Identify which cell holds the provided text, then report its [x, y] central coordinate. 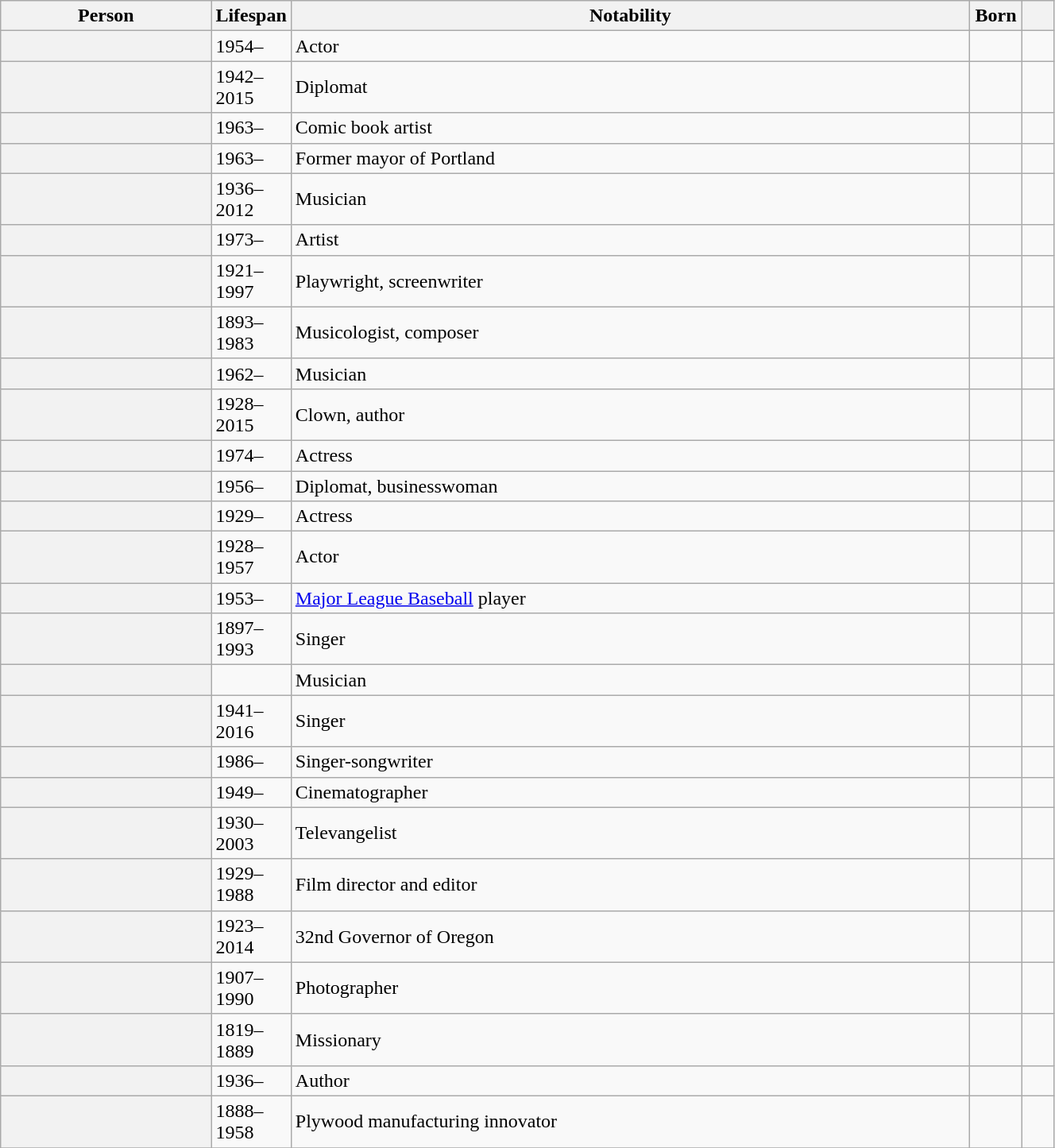
1893–1983 [251, 332]
1941–2016 [251, 721]
Lifespan [251, 16]
1962– [251, 373]
Televangelist [630, 833]
Playwright, screenwriter [630, 281]
1928–1957 [251, 558]
1930–2003 [251, 833]
1942–2015 [251, 87]
Major League Baseball player [630, 598]
1929–1988 [251, 885]
1888–1958 [251, 1122]
1986– [251, 762]
Comic book artist [630, 128]
1954– [251, 46]
1921–1997 [251, 281]
Former mayor of Portland [630, 158]
1897–1993 [251, 639]
Born [995, 16]
1953– [251, 598]
Cinematographer [630, 792]
Diplomat [630, 87]
1974– [251, 455]
Clown, author [630, 415]
Diplomat, businesswoman [630, 485]
1949– [251, 792]
Singer-songwriter [630, 762]
1936– [251, 1080]
1819–1889 [251, 1039]
Missionary [630, 1039]
Artist [630, 240]
1929– [251, 516]
32nd Governor of Oregon [630, 936]
Musicologist, composer [630, 332]
1973– [251, 240]
1928–2015 [251, 415]
Notability [630, 16]
1907–1990 [251, 988]
1956– [251, 485]
1923–2014 [251, 936]
Photographer [630, 988]
Plywood manufacturing innovator [630, 1122]
Author [630, 1080]
1936–2012 [251, 199]
Person [106, 16]
Film director and editor [630, 885]
